Return (x, y) of the center of cell containing provided text 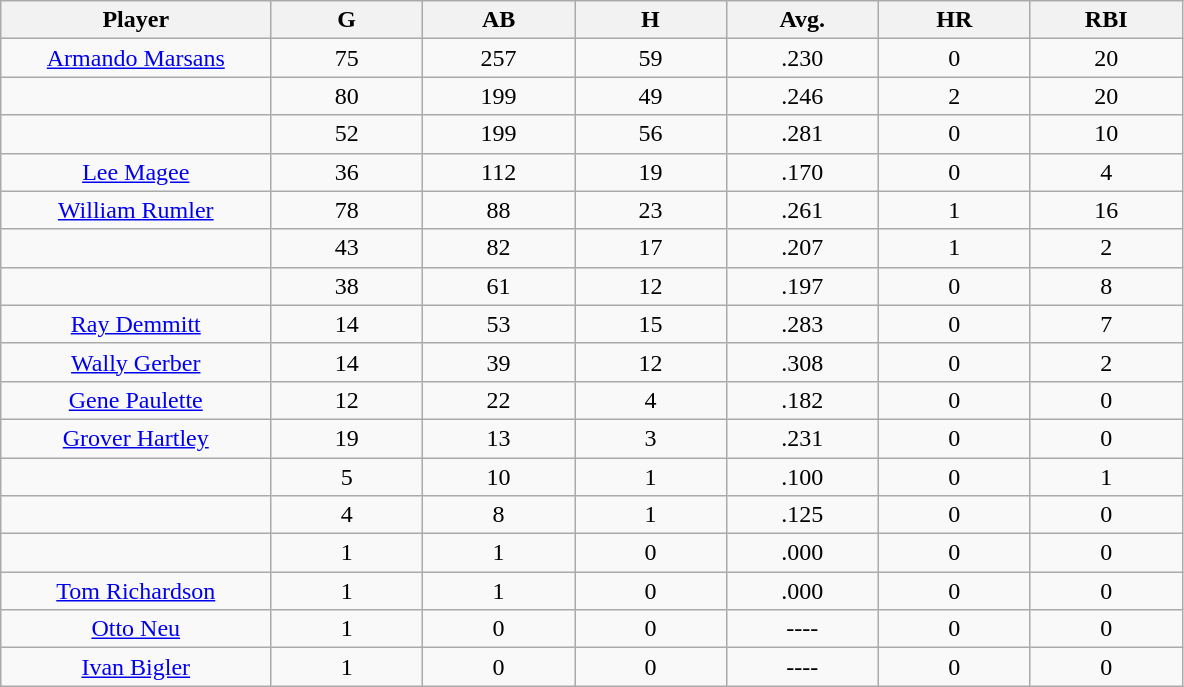
13 (499, 438)
Armando Marsans (136, 58)
49 (651, 96)
59 (651, 58)
78 (347, 210)
.170 (802, 172)
.283 (802, 324)
112 (499, 172)
HR (954, 20)
7 (1106, 324)
.182 (802, 400)
Tom Richardson (136, 591)
.281 (802, 134)
3 (651, 438)
Otto Neu (136, 629)
Wally Gerber (136, 362)
.230 (802, 58)
257 (499, 58)
80 (347, 96)
RBI (1106, 20)
.125 (802, 515)
AB (499, 20)
Ivan Bigler (136, 667)
36 (347, 172)
43 (347, 248)
.197 (802, 286)
H (651, 20)
16 (1106, 210)
.207 (802, 248)
.261 (802, 210)
38 (347, 286)
Avg. (802, 20)
Player (136, 20)
15 (651, 324)
56 (651, 134)
.308 (802, 362)
52 (347, 134)
William Rumler (136, 210)
88 (499, 210)
.231 (802, 438)
.100 (802, 477)
Lee Magee (136, 172)
Grover Hartley (136, 438)
5 (347, 477)
53 (499, 324)
Ray Demmitt (136, 324)
23 (651, 210)
39 (499, 362)
22 (499, 400)
61 (499, 286)
75 (347, 58)
G (347, 20)
.246 (802, 96)
82 (499, 248)
17 (651, 248)
Gene Paulette (136, 400)
